Output the [x, y] coordinate of the center of the cell containing the given text.  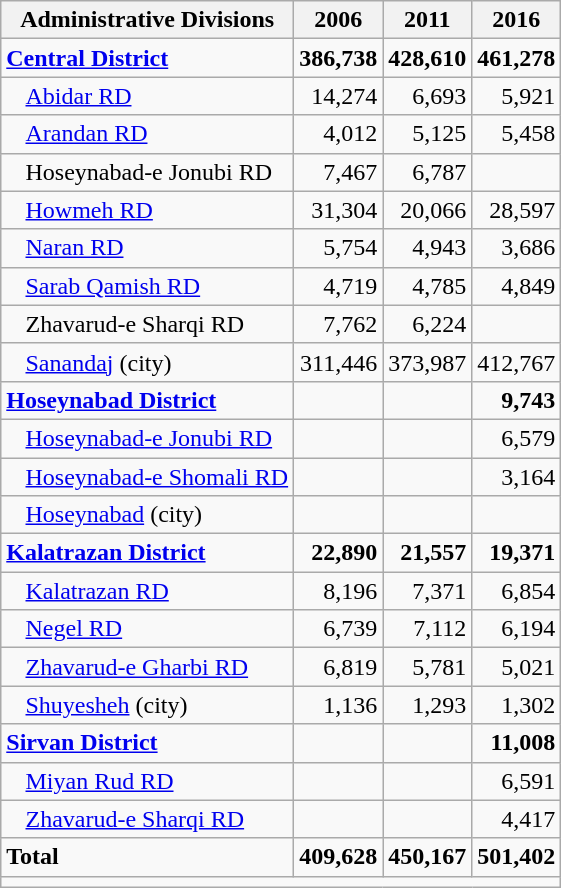
6,739 [338, 629]
7,371 [428, 591]
6,693 [428, 96]
6,224 [428, 324]
Arandan RD [148, 134]
5,458 [516, 134]
Kalatrazan RD [148, 591]
461,278 [516, 58]
Hoseynabad District [148, 400]
2006 [338, 20]
Miyan Rud RD [148, 781]
2016 [516, 20]
Hoseynabad (city) [148, 515]
6,787 [428, 172]
450,167 [428, 857]
4,849 [516, 286]
22,890 [338, 553]
Central District [148, 58]
4,417 [516, 819]
7,467 [338, 172]
4,785 [428, 286]
373,987 [428, 362]
6,819 [338, 667]
Sarab Qamish RD [148, 286]
11,008 [516, 743]
409,628 [338, 857]
Hoseynabad-e Shomali RD [148, 477]
Howmeh RD [148, 210]
21,557 [428, 553]
412,767 [516, 362]
1,302 [516, 705]
3,686 [516, 248]
31,304 [338, 210]
5,781 [428, 667]
9,743 [516, 400]
4,719 [338, 286]
20,066 [428, 210]
Sirvan District [148, 743]
2011 [428, 20]
1,293 [428, 705]
501,402 [516, 857]
5,125 [428, 134]
7,112 [428, 629]
19,371 [516, 553]
6,194 [516, 629]
5,021 [516, 667]
6,854 [516, 591]
1,136 [338, 705]
Kalatrazan District [148, 553]
Abidar RD [148, 96]
386,738 [338, 58]
6,591 [516, 781]
3,164 [516, 477]
5,921 [516, 96]
Negel RD [148, 629]
Naran RD [148, 248]
Zhavarud-e Gharbi RD [148, 667]
4,012 [338, 134]
Administrative Divisions [148, 20]
8,196 [338, 591]
4,943 [428, 248]
5,754 [338, 248]
7,762 [338, 324]
311,446 [338, 362]
28,597 [516, 210]
428,610 [428, 58]
Total [148, 857]
14,274 [338, 96]
Shuyesheh (city) [148, 705]
Sanandaj (city) [148, 362]
6,579 [516, 438]
